Return the [x, y] coordinate for the center point of the cell that contains the specified text.  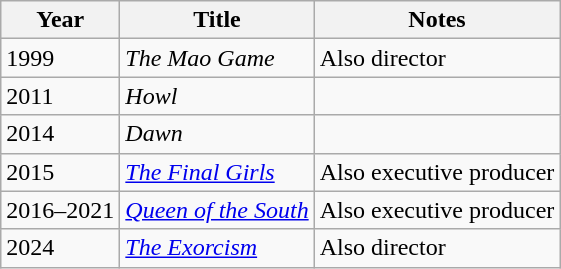
2011 [60, 96]
2014 [60, 134]
1999 [60, 58]
The Mao Game [217, 58]
Title [217, 20]
Dawn [217, 134]
2016–2021 [60, 210]
The Final Girls [217, 172]
The Exorcism [217, 248]
2024 [60, 248]
Year [60, 20]
2015 [60, 172]
Queen of the South [217, 210]
Howl [217, 96]
Notes [437, 20]
